Output the [X, Y] coordinate of the center of the cell containing the given text.  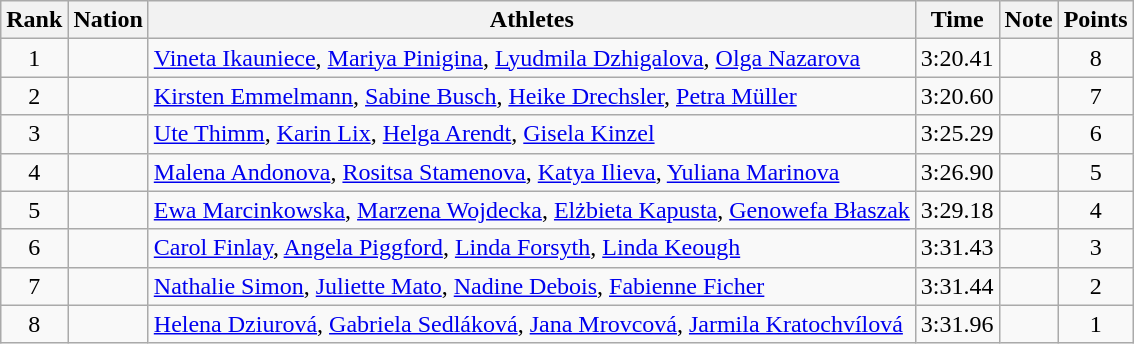
Carol Finlay, Angela Piggford, Linda Forsyth, Linda Keough [532, 248]
Time [957, 20]
Nathalie Simon, Juliette Mato, Nadine Debois, Fabienne Ficher [532, 286]
Vineta Ikauniece, Mariya Pinigina, Lyudmila Dzhigalova, Olga Nazarova [532, 58]
Kirsten Emmelmann, Sabine Busch, Heike Drechsler, Petra Müller [532, 96]
Points [1096, 20]
Ute Thimm, Karin Lix, Helga Arendt, Gisela Kinzel [532, 134]
3:29.18 [957, 210]
Rank [34, 20]
Note [1028, 20]
3:20.41 [957, 58]
3:20.60 [957, 96]
3:26.90 [957, 172]
3:31.44 [957, 286]
Malena Andonova, Rositsa Stamenova, Katya Ilieva, Yuliana Marinova [532, 172]
3:31.96 [957, 324]
Ewa Marcinkowska, Marzena Wojdecka, Elżbieta Kapusta, Genowefa Błaszak [532, 210]
Helena Dziurová, Gabriela Sedláková, Jana Mrovcová, Jarmila Kratochvílová [532, 324]
Athletes [532, 20]
3:31.43 [957, 248]
Nation [108, 20]
3:25.29 [957, 134]
